Detect which cell encompasses the target text, then output its (x, y) center coordinate. 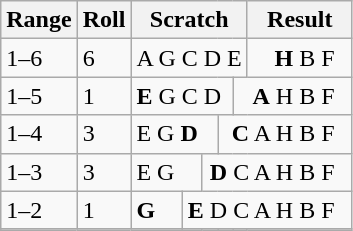
H B F (300, 58)
G (156, 210)
1–5 (39, 96)
6 (104, 58)
E D C A H B F (267, 210)
D C A H B F (276, 172)
Result (300, 20)
Scratch (190, 20)
A G C D E (190, 58)
E G D (174, 134)
E G (166, 172)
Range (39, 20)
1–4 (39, 134)
A H B F (292, 96)
1–2 (39, 210)
1–6 (39, 58)
E G C D (182, 96)
Roll (104, 20)
C A H B F (285, 134)
1–3 (39, 172)
